Search for the cell housing the specified text and yield its [X, Y] center coordinate. 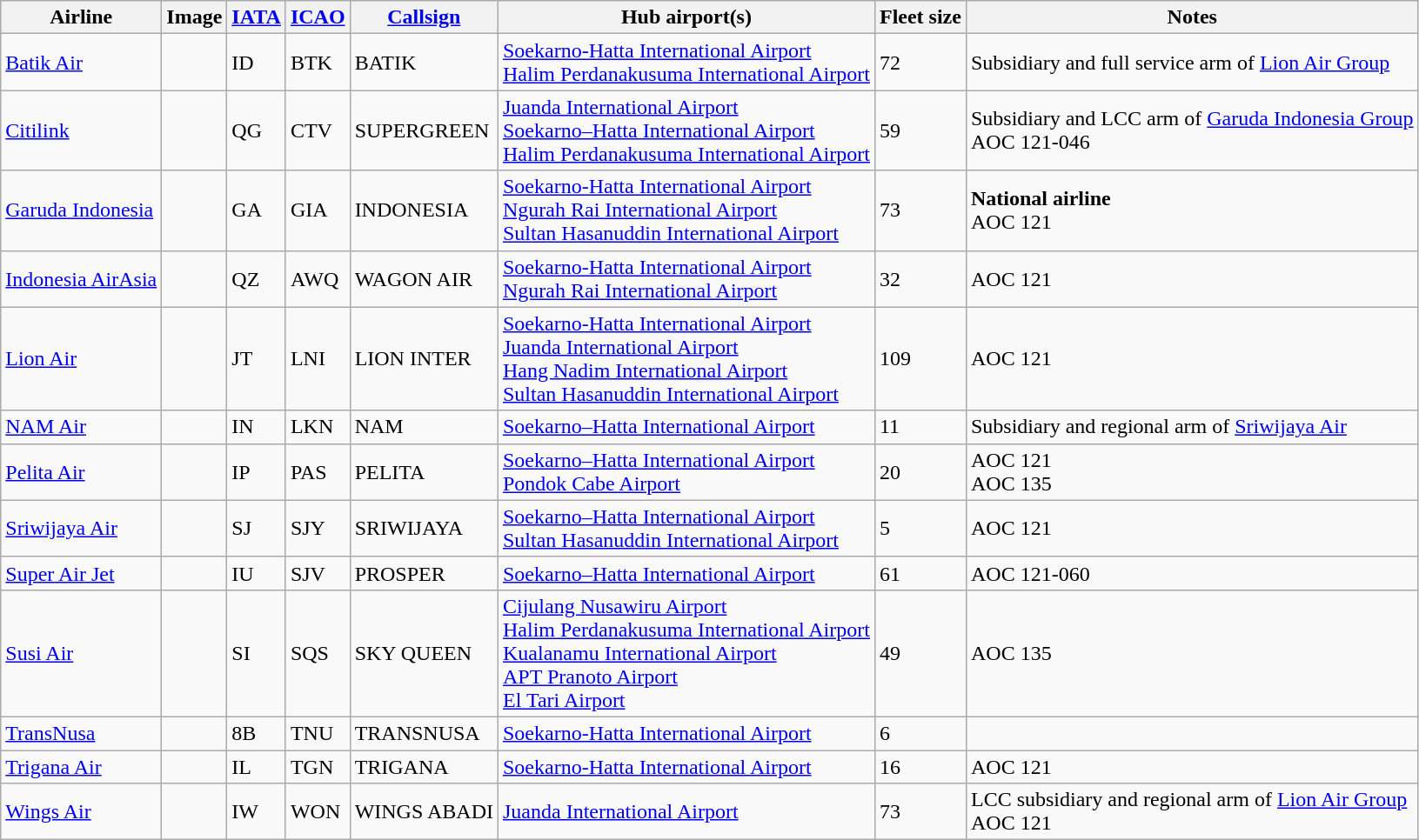
INDONESIA [424, 210]
QZ [257, 278]
AOC 121AOC 135 [1192, 471]
Citilink [82, 130]
5 [920, 529]
SRIWIJAYA [424, 529]
AWQ [318, 278]
SUPERGREEN [424, 130]
LKN [318, 427]
BATIK [424, 63]
Sriwijaya Air [82, 529]
20 [920, 471]
49 [920, 653]
59 [920, 130]
IW [257, 812]
SJ [257, 529]
Airline [82, 17]
LNI [318, 358]
Super Air Jet [82, 573]
Batik Air [82, 63]
Hub airport(s) [686, 17]
Callsign [424, 17]
IP [257, 471]
ICAO [318, 17]
Soekarno–Hatta International AirportSultan Hasanuddin International Airport [686, 529]
WON [318, 812]
61 [920, 573]
SQS [318, 653]
TNU [318, 733]
Indonesia AirAsia [82, 278]
LCC subsidiary and regional arm of Lion Air Group AOC 121 [1192, 812]
Notes [1192, 17]
32 [920, 278]
ID [257, 63]
PELITA [424, 471]
TRIGANA [424, 766]
TRANSNUSA [424, 733]
IATA [257, 17]
Soekarno–Hatta International AirportPondok Cabe Airport [686, 471]
Image [195, 17]
AOC 121-060 [1192, 573]
CTV [318, 130]
PAS [318, 471]
IU [257, 573]
PROSPER [424, 573]
6 [920, 733]
LION INTER [424, 358]
72 [920, 63]
Juanda International Airport [686, 812]
Fleet size [920, 17]
Lion Air [82, 358]
GA [257, 210]
Soekarno-Hatta International AirportJuanda International AirportHang Nadim International AirportSultan Hasanuddin International Airport [686, 358]
WAGON AIR [424, 278]
National airlineAOC 121 [1192, 210]
16 [920, 766]
TransNusa [82, 733]
Garuda Indonesia [82, 210]
SKY QUEEN [424, 653]
AOC 135 [1192, 653]
Susi Air [82, 653]
GIA [318, 210]
SJY [318, 529]
Trigana Air [82, 766]
Subsidiary and LCC arm of Garuda Indonesia Group AOC 121-046 [1192, 130]
109 [920, 358]
Wings Air [82, 812]
WINGS ABADI [424, 812]
NAM Air [82, 427]
JT [257, 358]
Soekarno-Hatta International AirportNgurah Rai International AirportSultan Hasanuddin International Airport [686, 210]
Pelita Air [82, 471]
SJV [318, 573]
IL [257, 766]
Cijulang Nusawiru AirportHalim Perdanakusuma International AirportKualanamu International AirportAPT Pranoto AirportEl Tari Airport [686, 653]
NAM [424, 427]
QG [257, 130]
11 [920, 427]
BTK [318, 63]
SI [257, 653]
Subsidiary and full service arm of Lion Air Group [1192, 63]
Soekarno-Hatta International AirportNgurah Rai International Airport [686, 278]
IN [257, 427]
Subsidiary and regional arm of Sriwijaya Air [1192, 427]
Juanda International AirportSoekarno–Hatta International AirportHalim Perdanakusuma International Airport [686, 130]
8B [257, 733]
Soekarno-Hatta International AirportHalim Perdanakusuma International Airport [686, 63]
TGN [318, 766]
